Provide the (x, y) coordinate of the cell's center where the given text is located.  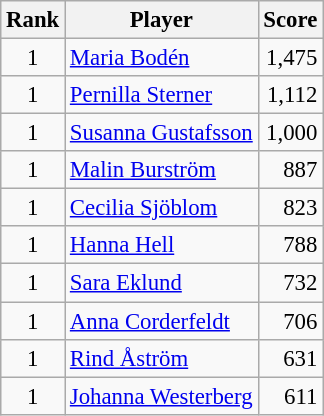
Maria Bodén (162, 58)
788 (290, 245)
Pernilla Sterner (162, 95)
1,475 (290, 58)
611 (290, 396)
631 (290, 358)
Anna Corderfeldt (162, 321)
887 (290, 170)
706 (290, 321)
Susanna Gustafsson (162, 133)
1,000 (290, 133)
Rank (33, 20)
823 (290, 208)
Cecilia Sjöblom (162, 208)
Sara Eklund (162, 283)
1,112 (290, 95)
Rind Åström (162, 358)
Player (162, 20)
Score (290, 20)
732 (290, 283)
Malin Burström (162, 170)
Johanna Westerberg (162, 396)
Hanna Hell (162, 245)
